Identify which cell holds the provided text, then report its [x, y] central coordinate. 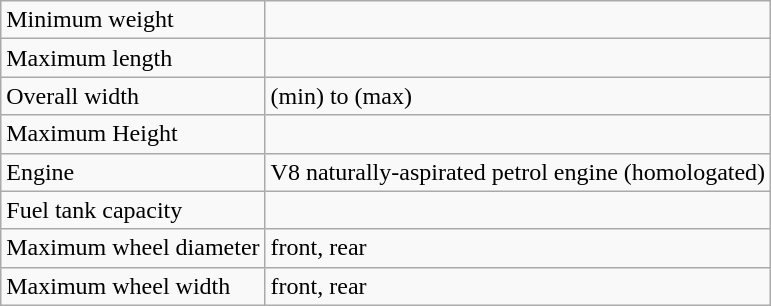
V8 naturally-aspirated petrol engine (homologated) [518, 172]
Fuel tank capacity [133, 210]
Maximum Height [133, 134]
Minimum weight [133, 20]
Maximum wheel width [133, 286]
Maximum length [133, 58]
Overall width [133, 96]
(min) to (max) [518, 96]
Maximum wheel diameter [133, 248]
Engine [133, 172]
